Provide the [X, Y] coordinate of the cell's center where the given text is located.  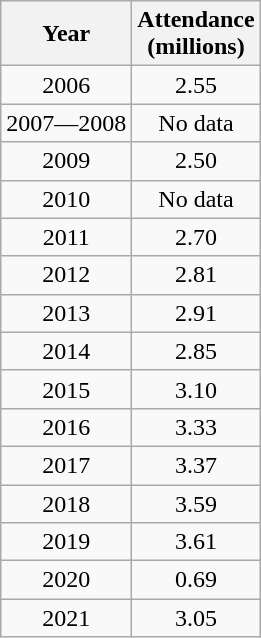
2013 [66, 313]
Year [66, 34]
2.70 [196, 237]
2.85 [196, 351]
2016 [66, 427]
2010 [66, 199]
2.50 [196, 161]
2012 [66, 275]
2021 [66, 618]
2015 [66, 389]
2014 [66, 351]
2011 [66, 237]
2.91 [196, 313]
3.61 [196, 542]
2020 [66, 580]
2017 [66, 465]
3.33 [196, 427]
3.37 [196, 465]
3.05 [196, 618]
2009 [66, 161]
2.81 [196, 275]
2018 [66, 503]
Attendance(millions) [196, 34]
2006 [66, 85]
3.59 [196, 503]
2.55 [196, 85]
2019 [66, 542]
0.69 [196, 580]
2007—2008 [66, 123]
3.10 [196, 389]
